Return [X, Y] of the center of cell containing provided text 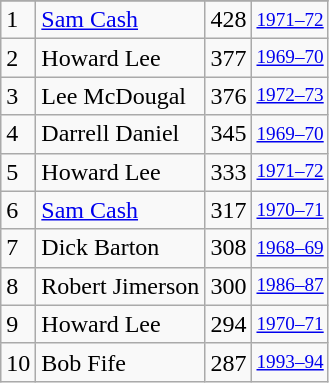
1986–87 [290, 286]
7 [18, 248]
Lee McDougal [120, 96]
5 [18, 172]
287 [228, 362]
376 [228, 96]
3 [18, 96]
428 [228, 20]
345 [228, 134]
317 [228, 210]
6 [18, 210]
Bob Fife [120, 362]
10 [18, 362]
9 [18, 324]
Dick Barton [120, 248]
Darrell Daniel [120, 134]
1 [18, 20]
308 [228, 248]
1993–94 [290, 362]
8 [18, 286]
300 [228, 286]
294 [228, 324]
333 [228, 172]
2 [18, 58]
1972–73 [290, 96]
Robert Jimerson [120, 286]
377 [228, 58]
4 [18, 134]
1968–69 [290, 248]
